From the cell containing the given text, extract its center point as [X, Y] coordinate. 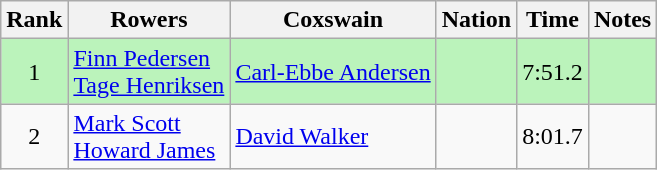
Notes [622, 20]
Time [553, 20]
Finn PedersenTage Henriksen [149, 72]
Rowers [149, 20]
7:51.2 [553, 72]
8:01.7 [553, 136]
Coxswain [333, 20]
Rank [34, 20]
1 [34, 72]
Nation [476, 20]
2 [34, 136]
Mark ScottHoward James [149, 136]
David Walker [333, 136]
Carl-Ebbe Andersen [333, 72]
